Locate the cell with the specified text and output its [X, Y] center coordinate. 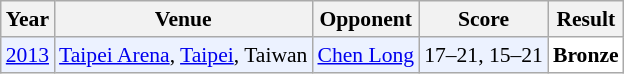
2013 [28, 55]
Result [586, 19]
Chen Long [366, 55]
Bronze [586, 55]
Opponent [366, 19]
Venue [183, 19]
Taipei Arena, Taipei, Taiwan [183, 55]
17–21, 15–21 [484, 55]
Score [484, 19]
Year [28, 19]
